From the cell containing the given text, extract its center point as (X, Y) coordinate. 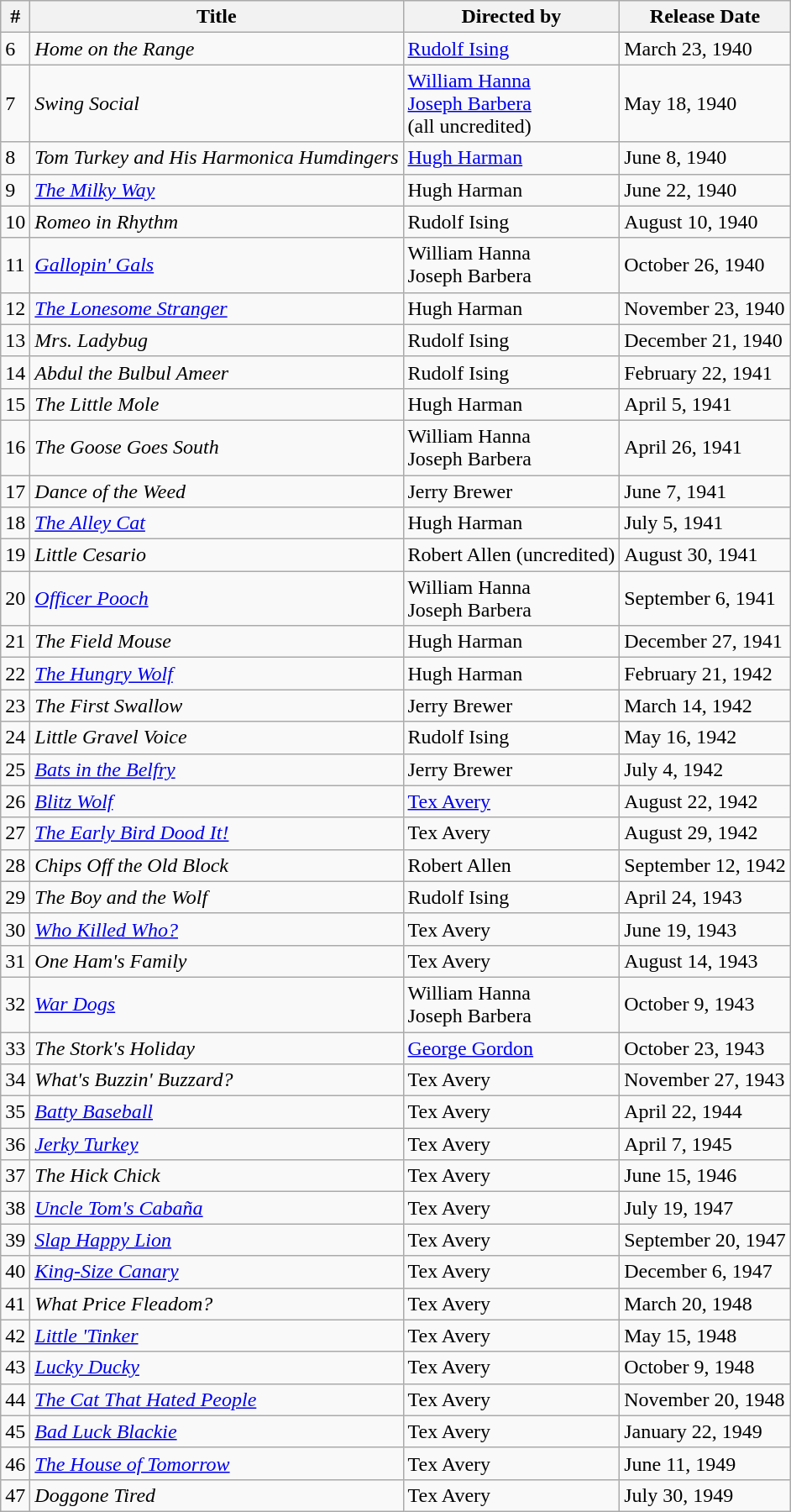
16 (15, 447)
August 14, 1943 (705, 961)
12 (15, 308)
40 (15, 1272)
Dance of the Weed (217, 491)
June 8, 1940 (705, 158)
August 30, 1941 (705, 555)
The Lonesome Stranger (217, 308)
May 15, 1948 (705, 1336)
41 (15, 1304)
The Hick Chick (217, 1176)
Gallopin' Gals (217, 265)
The Stork's Holiday (217, 1047)
July 5, 1941 (705, 523)
October 26, 1940 (705, 265)
The Little Mole (217, 404)
February 22, 1941 (705, 372)
One Ham's Family (217, 961)
June 15, 1946 (705, 1176)
43 (15, 1368)
7 (15, 103)
January 22, 1949 (705, 1431)
28 (15, 865)
22 (15, 674)
Slap Happy Lion (217, 1240)
April 7, 1945 (705, 1144)
The Early Bird Dood It! (217, 833)
The House of Tomorrow (217, 1463)
The Hungry Wolf (217, 674)
Little 'Tinker (217, 1336)
46 (15, 1463)
August 10, 1940 (705, 222)
April 24, 1943 (705, 897)
George Gordon (511, 1047)
Doggone Tired (217, 1495)
October 9, 1943 (705, 1005)
November 27, 1943 (705, 1080)
July 4, 1942 (705, 769)
March 14, 1942 (705, 706)
10 (15, 222)
Directed by (511, 17)
33 (15, 1047)
July 30, 1949 (705, 1495)
30 (15, 929)
39 (15, 1240)
December 21, 1940 (705, 340)
June 11, 1949 (705, 1463)
June 7, 1941 (705, 491)
34 (15, 1080)
Robert Allen (511, 865)
September 20, 1947 (705, 1240)
April 5, 1941 (705, 404)
Release Date (705, 17)
November 23, 1940 (705, 308)
25 (15, 769)
The Boy and the Wolf (217, 897)
42 (15, 1336)
October 23, 1943 (705, 1047)
11 (15, 265)
35 (15, 1112)
9 (15, 190)
August 22, 1942 (705, 801)
Jerky Turkey (217, 1144)
June 19, 1943 (705, 929)
July 19, 1947 (705, 1208)
The Milky Way (217, 190)
Who Killed Who? (217, 929)
17 (15, 491)
14 (15, 372)
19 (15, 555)
Little Cesario (217, 555)
The Field Mouse (217, 642)
December 6, 1947 (705, 1272)
Bad Luck Blackie (217, 1431)
Tom Turkey and His Harmonica Humdingers (217, 158)
December 27, 1941 (705, 642)
Officer Pooch (217, 598)
Robert Allen (uncredited) (511, 555)
March 23, 1940 (705, 49)
27 (15, 833)
May 18, 1940 (705, 103)
44 (15, 1399)
The Alley Cat (217, 523)
What Price Fleadom? (217, 1304)
Title (217, 17)
Abdul the Bulbul Ameer (217, 372)
32 (15, 1005)
Lucky Ducky (217, 1368)
The First Swallow (217, 706)
April 22, 1944 (705, 1112)
June 22, 1940 (705, 190)
Little Gravel Voice (217, 738)
6 (15, 49)
20 (15, 598)
October 9, 1948 (705, 1368)
The Cat That Hated People (217, 1399)
The Goose Goes South (217, 447)
King-Size Canary (217, 1272)
21 (15, 642)
18 (15, 523)
29 (15, 897)
Home on the Range (217, 49)
15 (15, 404)
36 (15, 1144)
8 (15, 158)
26 (15, 801)
September 6, 1941 (705, 598)
Chips Off the Old Block (217, 865)
March 20, 1948 (705, 1304)
# (15, 17)
Romeo in Rhythm (217, 222)
What's Buzzin' Buzzard? (217, 1080)
24 (15, 738)
William HannaJoseph Barbera(all uncredited) (511, 103)
37 (15, 1176)
November 20, 1948 (705, 1399)
August 29, 1942 (705, 833)
Bats in the Belfry (217, 769)
Blitz Wolf (217, 801)
38 (15, 1208)
Mrs. Ladybug (217, 340)
47 (15, 1495)
31 (15, 961)
13 (15, 340)
September 12, 1942 (705, 865)
May 16, 1942 (705, 738)
Uncle Tom's Cabaña (217, 1208)
War Dogs (217, 1005)
45 (15, 1431)
Swing Social (217, 103)
Batty Baseball (217, 1112)
April 26, 1941 (705, 447)
February 21, 1942 (705, 674)
23 (15, 706)
